Capture the cell that displays the provided text and extract its [X, Y] central coordinate. 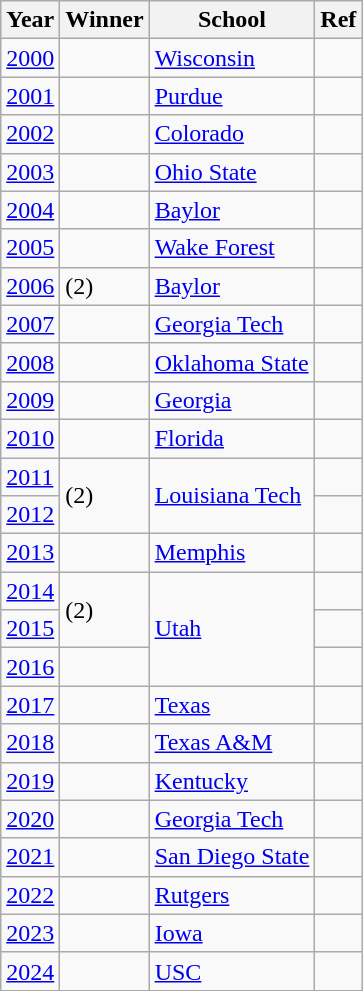
Purdue [232, 96]
2002 [30, 134]
Utah [232, 629]
2012 [30, 515]
Texas A&M [232, 743]
2018 [30, 743]
School [232, 20]
2010 [30, 438]
2004 [30, 210]
2014 [30, 591]
2013 [30, 553]
2003 [30, 172]
2021 [30, 857]
2020 [30, 819]
2011 [30, 477]
Wake Forest [232, 248]
2019 [30, 781]
Rutgers [232, 895]
Winner [104, 20]
Ohio State [232, 172]
2016 [30, 667]
Colorado [232, 134]
2006 [30, 286]
2005 [30, 248]
Kentucky [232, 781]
Memphis [232, 553]
Wisconsin [232, 58]
2007 [30, 324]
2017 [30, 705]
2000 [30, 58]
USC [232, 971]
Texas [232, 705]
2015 [30, 629]
Year [30, 20]
Ref [338, 20]
2001 [30, 96]
2009 [30, 400]
Florida [232, 438]
Oklahoma State [232, 362]
2024 [30, 971]
San Diego State [232, 857]
2022 [30, 895]
2008 [30, 362]
Louisiana Tech [232, 496]
2023 [30, 933]
Iowa [232, 933]
Georgia [232, 400]
